For the text-containing cell, return its midpoint in [x, y] coordinate format. 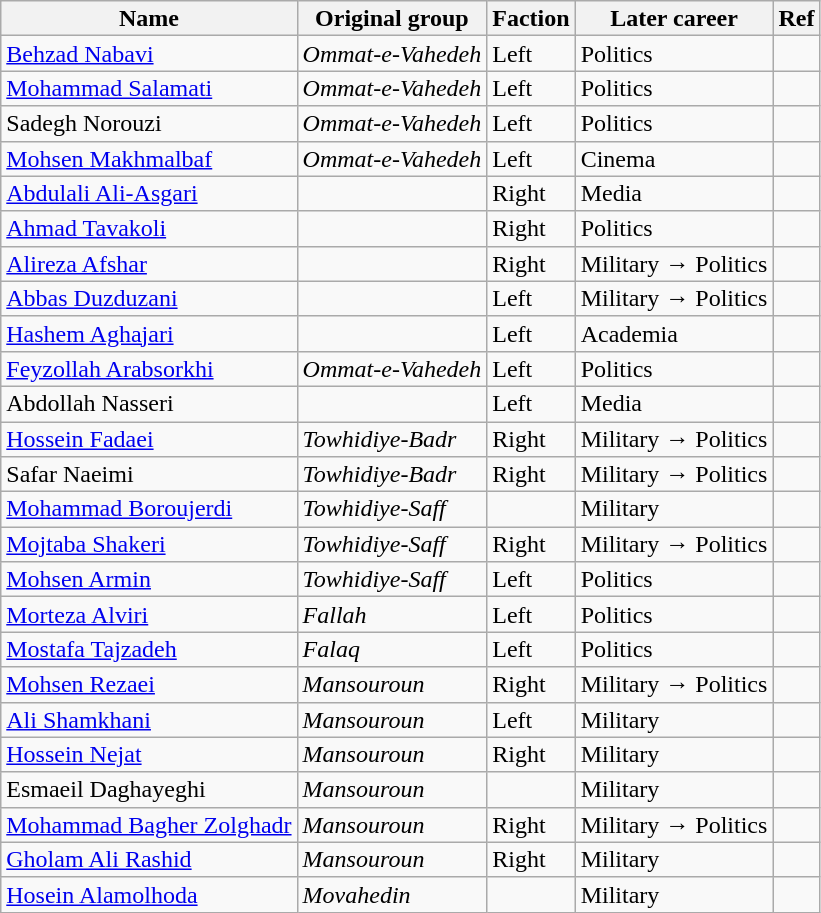
Mohsen Armin [149, 580]
Ali Shamkhani [149, 720]
Original group [392, 18]
Hashem Aghajari [149, 334]
Gholam Ali Rashid [149, 860]
Hossein Nejat [149, 754]
Later career [674, 18]
Mostafa Tajzadeh [149, 650]
Feyzollah Arabsorkhi [149, 368]
Mojtaba Shakeri [149, 544]
Falaq [392, 650]
Safar Naeimi [149, 474]
Abdollah Nasseri [149, 404]
Sadegh Norouzi [149, 124]
Ahmad Tavakoli [149, 228]
Fallah [392, 614]
Mohsen Rezaei [149, 684]
Esmaeil Daghayeghi [149, 790]
Academia [674, 334]
Mohsen Makhmalbaf [149, 158]
Behzad Nabavi [149, 54]
Ref [796, 18]
Abbas Duzduzani [149, 298]
Morteza Alviri [149, 614]
Movahedin [392, 894]
Abdulali Ali-Asgari [149, 194]
Mohammad Salamati [149, 88]
Mohammad Bagher Zolghadr [149, 824]
Hosein Alamolhoda [149, 894]
Cinema [674, 158]
Hossein Fadaei [149, 440]
Mohammad Boroujerdi [149, 510]
Alireza Afshar [149, 264]
Name [149, 18]
Faction [531, 18]
